Scan for the cell matching the given text and deliver its [x, y] coordinate at center. 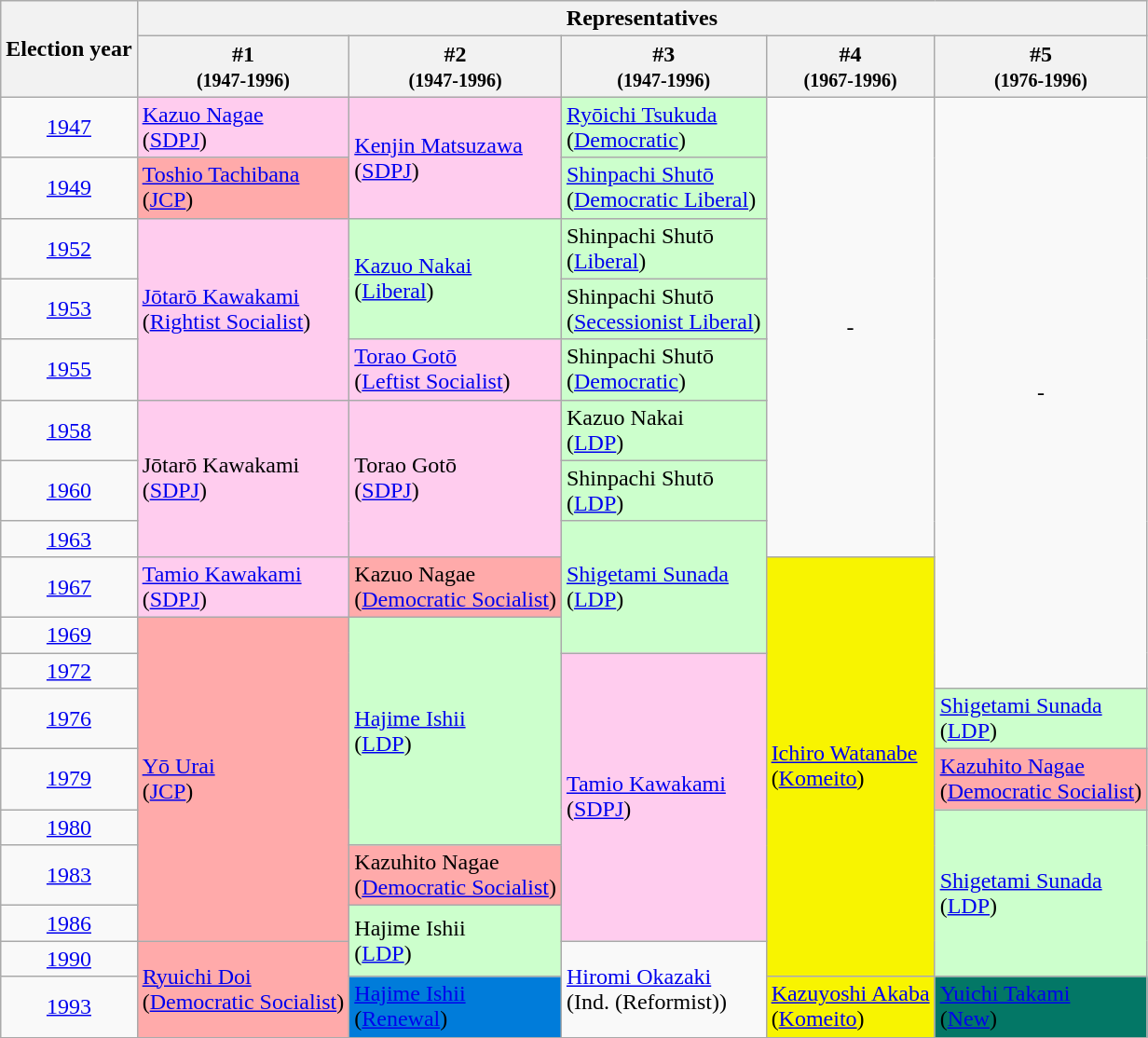
1949 [69, 188]
1993 [69, 1006]
1976 [69, 719]
Kazuyoshi Akaba(Komeito) [850, 1006]
1972 [69, 670]
#4(1967-1996) [850, 67]
Election year [69, 48]
#5(1976-1996) [1041, 67]
Shinpachi Shutō(Democratic Liberal) [663, 188]
1980 [69, 827]
Hiromi Okazaki(Ind. (Reformist)) [663, 990]
Ryuichi Doi(Democratic Socialist) [243, 990]
Torao Gotō(Leftist Socialist) [456, 369]
1983 [69, 876]
Ryōichi Tsukuda(Democratic) [663, 127]
#2(1947-1996) [456, 67]
1963 [69, 539]
Shinpachi Shutō(Democratic) [663, 369]
Kazuo Nagae(SDPJ) [243, 127]
1986 [69, 923]
1947 [69, 127]
Jōtarō Kawakami(SDPJ) [243, 478]
Kazuo Nakai(Liberal) [456, 279]
Kazuo Nakai(LDP) [663, 430]
1952 [69, 248]
1990 [69, 959]
1958 [69, 430]
Yuichi Takami(New) [1041, 1006]
1967 [69, 587]
Shinpachi Shutō(Liberal) [663, 248]
Representatives [642, 19]
1979 [69, 779]
1960 [69, 490]
#1(1947-1996) [243, 67]
Shinpachi Shutō(LDP) [663, 490]
Ichiro Watanabe(Komeito) [850, 766]
1955 [69, 369]
Shinpachi Shutō(Secessionist Liberal) [663, 309]
Kenjin Matsuzawa(SDPJ) [456, 157]
Toshio Tachibana(JCP) [243, 188]
1969 [69, 635]
Jōtarō Kawakami(Rightist Socialist) [243, 309]
Yō Urai(JCP) [243, 779]
1953 [69, 309]
Kazuo Nagae(Democratic Socialist) [456, 587]
#3(1947-1996) [663, 67]
Torao Gotō(SDPJ) [456, 478]
Hajime Ishii(Renewal) [456, 1006]
